Provide the [x, y] coordinate of the cell's center where the given text is located.  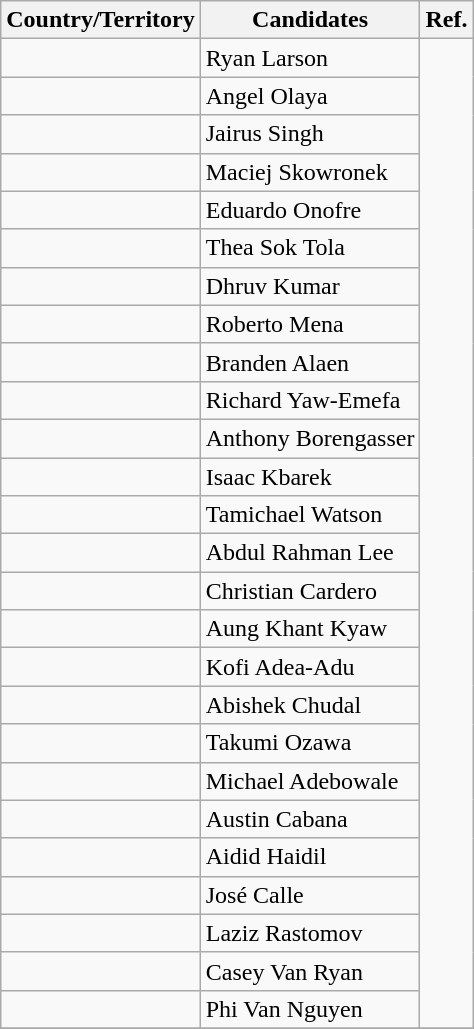
Casey Van Ryan [310, 971]
Tamichael Watson [310, 515]
Isaac Kbarek [310, 477]
Candidates [310, 20]
Richard Yaw-Emefa [310, 400]
Country/Territory [100, 20]
Austin Cabana [310, 819]
Michael Adebowale [310, 781]
Abishek Chudal [310, 705]
Aidid Haidil [310, 857]
Eduardo Onofre [310, 210]
Abdul Rahman Lee [310, 553]
Takumi Ozawa [310, 743]
Thea Sok Tola [310, 248]
Branden Alaen [310, 362]
Anthony Borengasser [310, 438]
Aung Khant Kyaw [310, 629]
Laziz Rastomov [310, 933]
Ref. [446, 20]
Maciej Skowronek [310, 172]
Angel Olaya [310, 96]
José Calle [310, 895]
Ryan Larson [310, 58]
Dhruv Kumar [310, 286]
Phi Van Nguyen [310, 1009]
Kofi Adea-Adu [310, 667]
Jairus Singh [310, 134]
Christian Cardero [310, 591]
Roberto Mena [310, 324]
